Pinpoint the cell where the given text exists, returning its [x, y] midpoint coordinate. 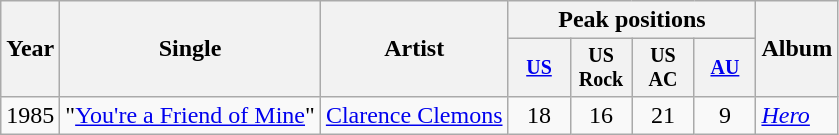
21 [663, 115]
US AC [663, 68]
US Rock [601, 68]
Hero [797, 115]
9 [725, 115]
US [539, 68]
Album [797, 49]
Year [30, 49]
Peak positions [632, 20]
"You're a Friend of Mine" [190, 115]
1985 [30, 115]
AU [725, 68]
Clarence Clemons [414, 115]
18 [539, 115]
Artist [414, 49]
Single [190, 49]
16 [601, 115]
